Return the (x, y) coordinate for the center point of the cell that contains the specified text.  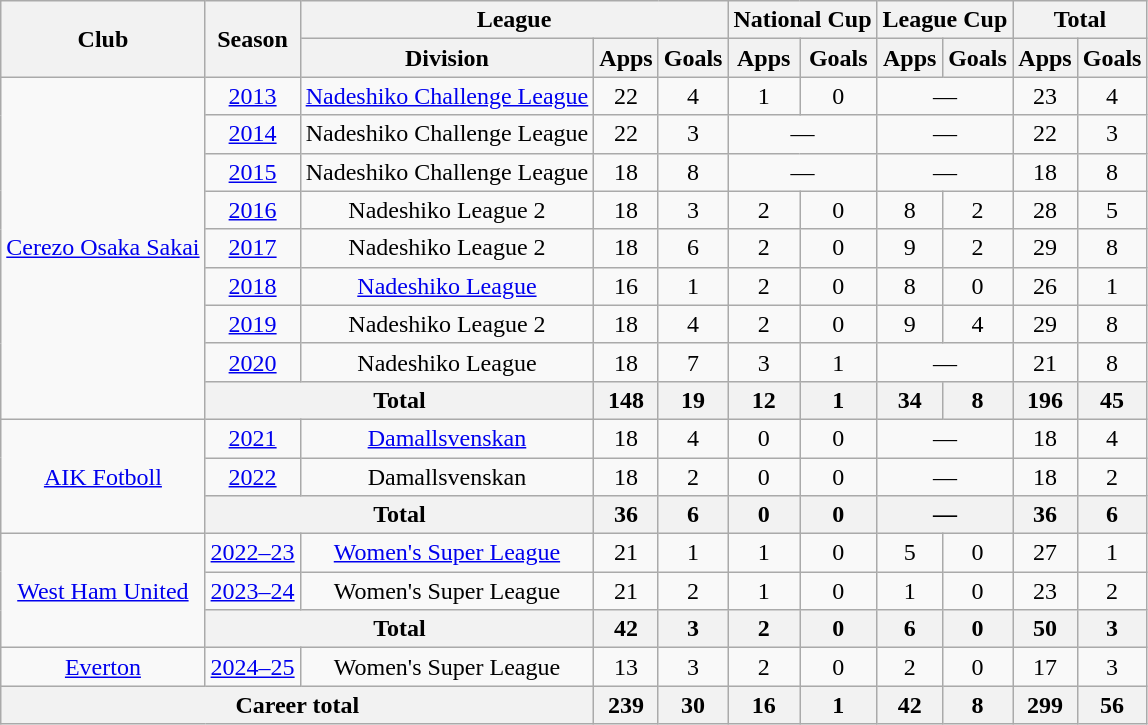
27 (1045, 553)
7 (693, 362)
West Ham United (103, 591)
2021 (252, 438)
Club (103, 39)
2018 (252, 286)
2019 (252, 324)
13 (626, 667)
239 (626, 705)
2023–24 (252, 591)
AIK Fotboll (103, 476)
Cerezo Osaka Sakai (103, 248)
17 (1045, 667)
45 (1112, 400)
34 (910, 400)
2022 (252, 477)
56 (1112, 705)
2022–23 (252, 553)
Season (252, 39)
26 (1045, 286)
19 (693, 400)
2015 (252, 172)
2013 (252, 96)
12 (764, 400)
148 (626, 400)
2020 (252, 362)
50 (1045, 629)
Career total (298, 705)
2017 (252, 248)
League (514, 20)
2016 (252, 210)
National Cup (802, 20)
2024–25 (252, 667)
Division (447, 58)
299 (1045, 705)
28 (1045, 210)
2014 (252, 134)
League Cup (945, 20)
Everton (103, 667)
30 (693, 705)
196 (1045, 400)
